Pinpoint the cell where the given text exists, returning its (x, y) midpoint coordinate. 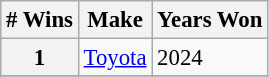
1 (40, 58)
Years Won (210, 20)
Toyota (115, 58)
2024 (210, 58)
# Wins (40, 20)
Make (115, 20)
